Return [x, y] of the center of cell containing provided text 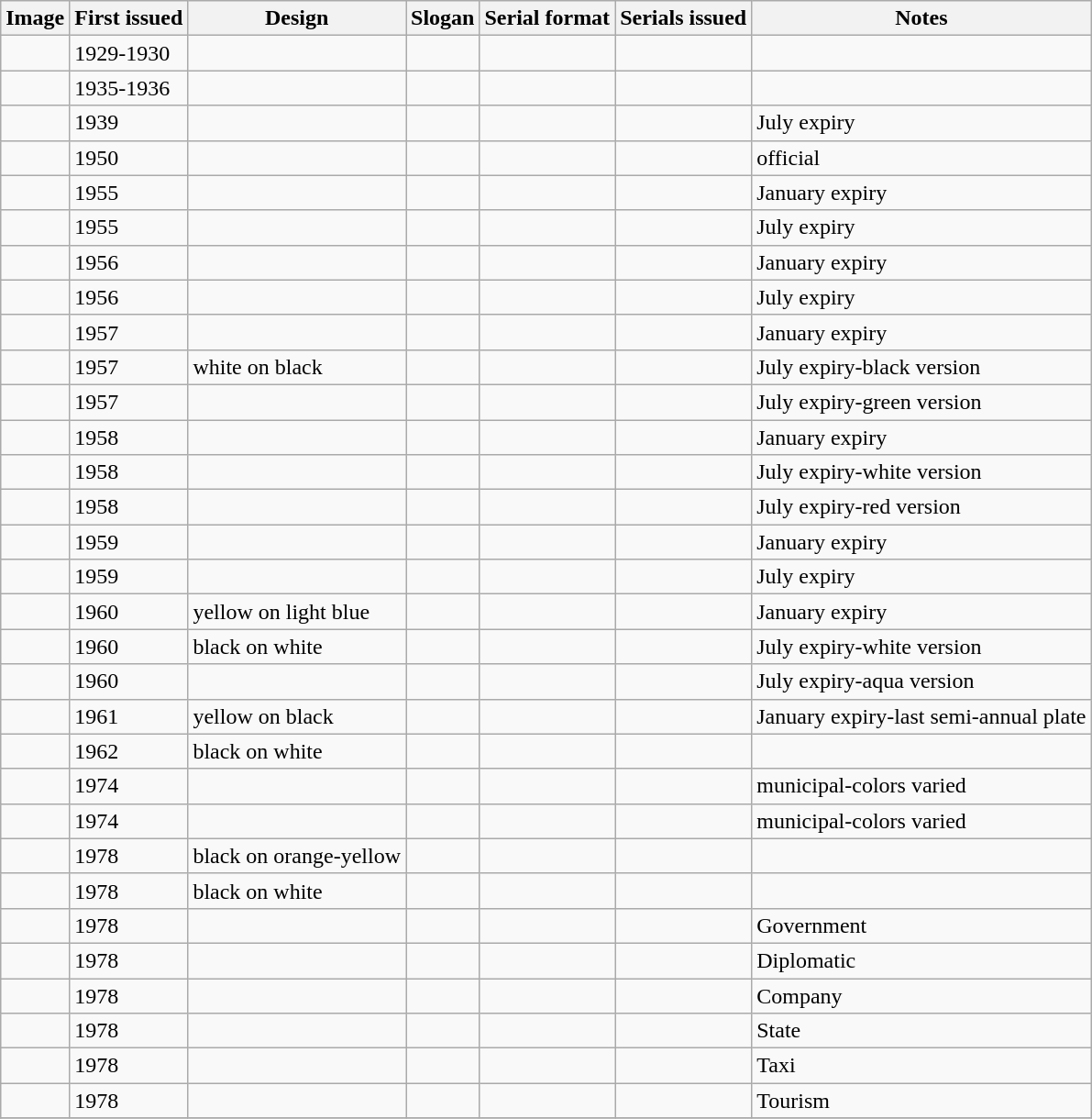
1935-1936 [128, 88]
1962 [128, 751]
Tourism [921, 1101]
1950 [128, 158]
Serials issued [684, 18]
Taxi [921, 1066]
Design [297, 18]
July expiry-black version [921, 367]
Serial format [547, 18]
1939 [128, 123]
1929-1930 [128, 53]
July expiry-green version [921, 402]
Diplomatic [921, 960]
Company [921, 995]
July expiry-aqua version [921, 681]
white on black [297, 367]
Image [35, 18]
Slogan [443, 18]
black on orange-yellow [297, 856]
Government [921, 925]
State [921, 1031]
yellow on black [297, 716]
Notes [921, 18]
First issued [128, 18]
January expiry-last semi-annual plate [921, 716]
July expiry-red version [921, 507]
yellow on light blue [297, 612]
official [921, 158]
1961 [128, 716]
